Find where the given text appears and provide that cell's center as [X, Y] coordinate. 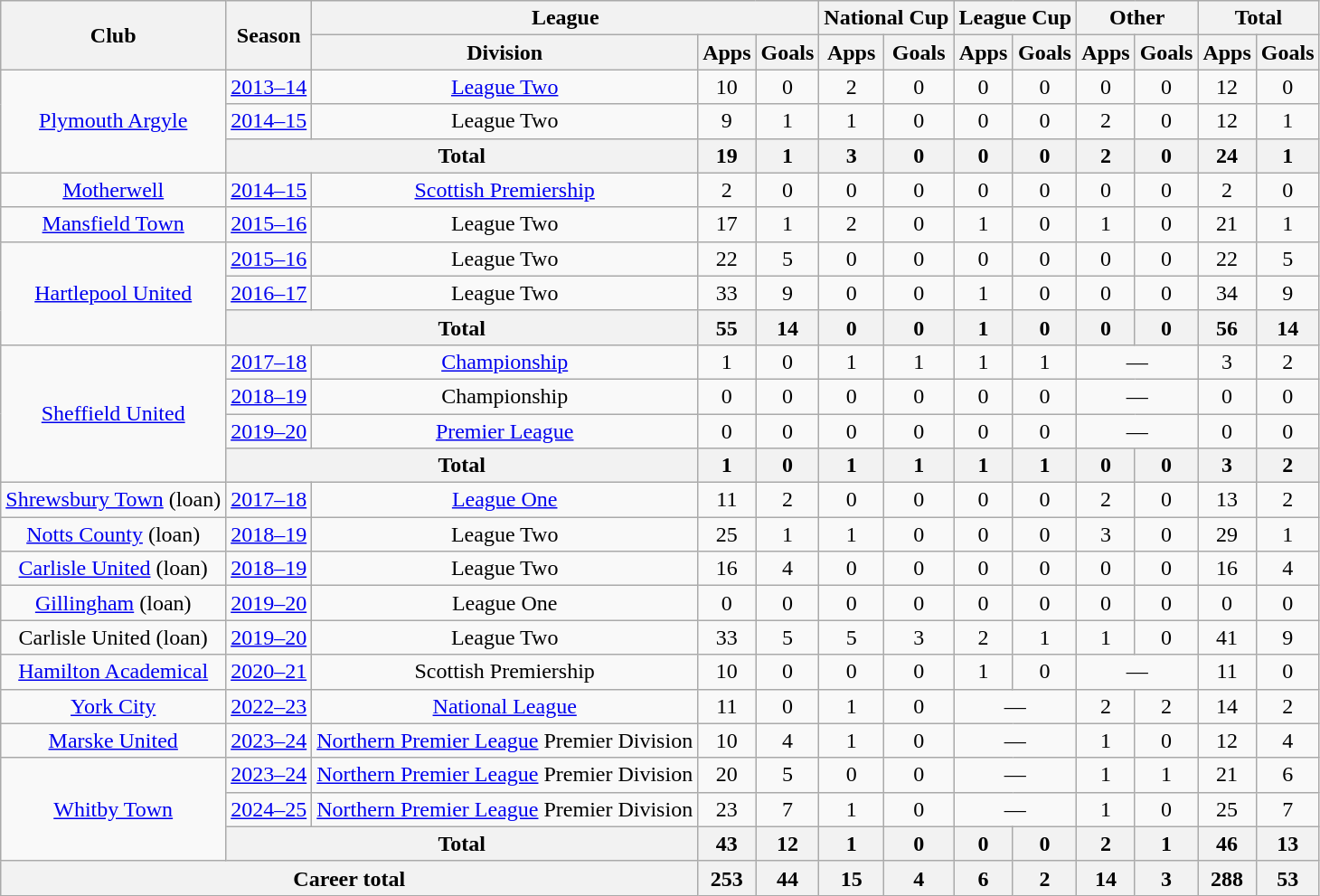
Mansfield Town [114, 224]
League [566, 18]
Hartlepool United [114, 293]
23 [727, 809]
43 [727, 844]
2013–14 [269, 87]
Gillingham (loan) [114, 603]
Hamilton Academical [114, 672]
Other [1137, 18]
288 [1227, 878]
League Cup [1015, 18]
Club [114, 35]
Shrewsbury Town (loan) [114, 500]
15 [852, 878]
2020–21 [269, 672]
Plymouth Argyle [114, 121]
24 [1227, 156]
53 [1287, 878]
Motherwell [114, 190]
2024–25 [269, 809]
46 [1227, 844]
17 [727, 224]
Premier League [504, 431]
2022–23 [269, 706]
44 [787, 878]
Season [269, 35]
Division [504, 52]
56 [1227, 327]
National League [504, 706]
Marske United [114, 740]
29 [1227, 534]
Career total [349, 878]
Sheffield United [114, 413]
York City [114, 706]
Notts County (loan) [114, 534]
34 [1227, 293]
41 [1227, 637]
253 [727, 878]
2016–17 [269, 293]
National Cup [886, 18]
Whitby Town [114, 809]
55 [727, 327]
20 [727, 775]
19 [727, 156]
